Return [x, y] of the center of cell containing provided text 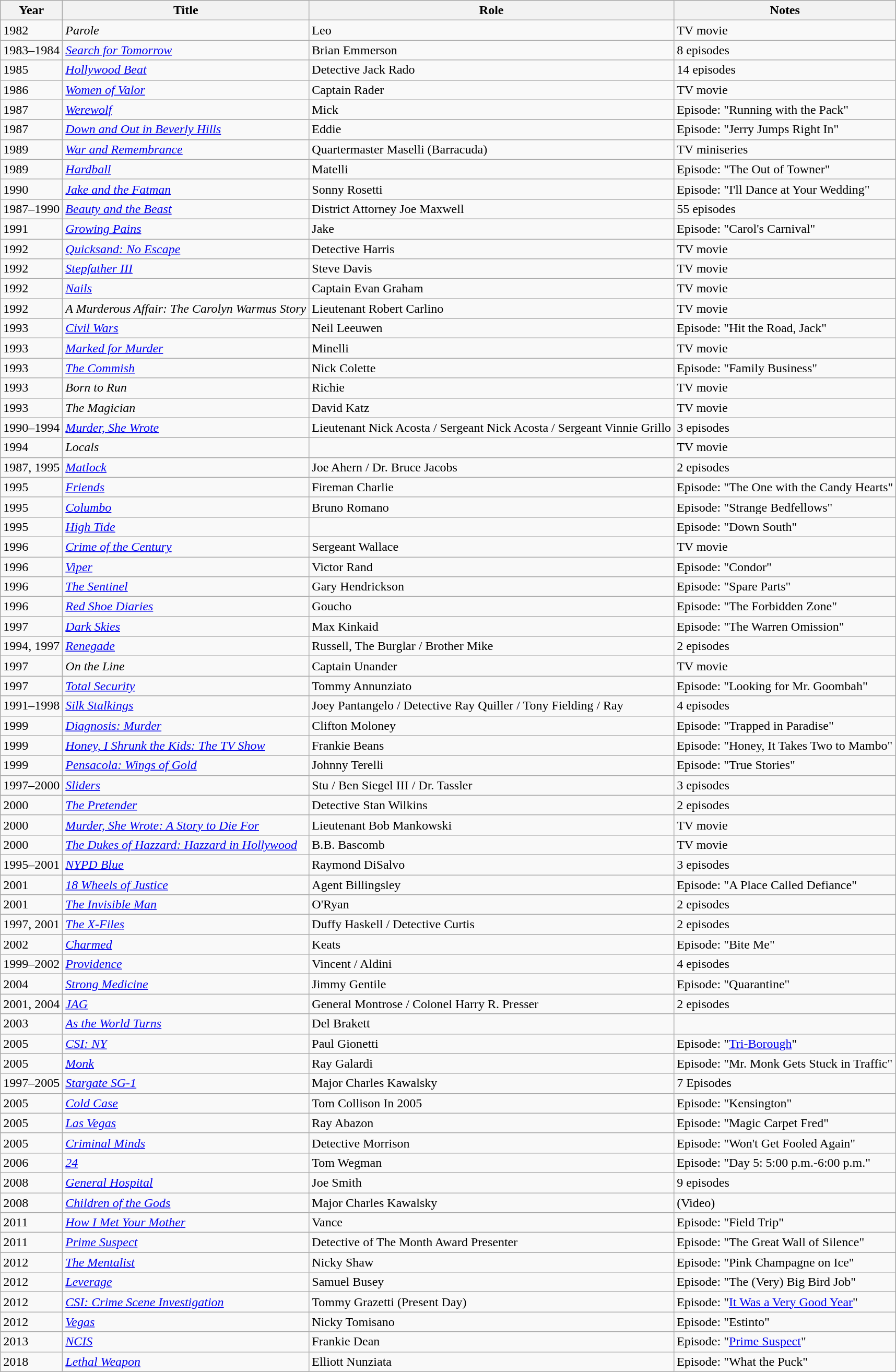
Episode: "Carol's Carnival" [785, 229]
Total Security [186, 686]
General Montrose / Colonel Harry R. Presser [492, 1004]
CSI: Crime Scene Investigation [186, 1302]
Episode: "Jerry Jumps Right In" [785, 129]
Tom Collison In 2005 [492, 1103]
Sonny Rosetti [492, 189]
The Sentinel [186, 587]
Tom Wegman [492, 1163]
On the Line [186, 666]
24 [186, 1163]
Crime of the Century [186, 547]
Matlock [186, 467]
Fireman Charlie [492, 487]
Pensacola: Wings of Gold [186, 765]
7 Episodes [785, 1083]
2003 [31, 1024]
Marked for Murder [186, 348]
Episode: "True Stories" [785, 765]
Joey Pantangelo / Detective Ray Quiller / Tony Fielding / Ray [492, 706]
1987–1990 [31, 209]
Episode: "Looking for Mr. Goombah" [785, 686]
1997–2000 [31, 785]
Joe Ahern / Dr. Bruce Jacobs [492, 467]
Murder, She Wrote [186, 428]
The Dukes of Hazzard: Hazzard in Hollywood [186, 845]
The Mentalist [186, 1262]
1995–2001 [31, 865]
2006 [31, 1163]
Lethal Weapon [186, 1362]
Monk [186, 1063]
Role [492, 10]
Leverage [186, 1282]
Episode: "The (Very) Big Bird Job" [785, 1282]
Growing Pains [186, 229]
Civil Wars [186, 328]
1994, 1997 [31, 646]
1990–1994 [31, 428]
Vincent / Aldini [492, 964]
Eddie [492, 129]
Episode: "Down South" [785, 527]
High Tide [186, 527]
Jake [492, 229]
Episode: "What the Puck" [785, 1362]
1986 [31, 90]
Lieutenant Nick Acosta / Sergeant Nick Acosta / Sergeant Vinnie Grillo [492, 428]
Del Brakett [492, 1024]
Episode: "Mr. Monk Gets Stuck in Traffic" [785, 1063]
Detective Morrison [492, 1143]
Strong Medicine [186, 984]
Bruno Romano [492, 507]
The Invisible Man [186, 905]
Search for Tomorrow [186, 50]
Lieutenant Robert Carlino [492, 309]
Detective Stan Wilkins [492, 805]
Vance [492, 1223]
Goucho [492, 607]
Duffy Haskell / Detective Curtis [492, 925]
The X-Files [186, 925]
Raymond DiSalvo [492, 865]
Hardball [186, 169]
Beauty and the Beast [186, 209]
Episode: "The Warren Omission" [785, 626]
Columbo [186, 507]
Title [186, 10]
Episode: "Honey, It Takes Two to Mambo" [785, 746]
The Magician [186, 408]
Episode: "The Forbidden Zone" [785, 607]
Criminal Minds [186, 1143]
How I Met Your Mother [186, 1223]
1987, 1995 [31, 467]
Captain Evan Graham [492, 289]
Children of the Gods [186, 1202]
Silk Stalkings [186, 706]
Episode: "Pink Champagne on Ice" [785, 1262]
Episode: "Family Business" [785, 368]
Minelli [492, 348]
9 episodes [785, 1182]
Quartermaster Maselli (Barracuda) [492, 149]
Captain Rader [492, 90]
14 episodes [785, 70]
Episode: "Quarantine" [785, 984]
NCIS [186, 1342]
Episode: "I'll Dance at Your Wedding" [785, 189]
The Commish [186, 368]
Mick [492, 110]
8 episodes [785, 50]
Dark Skies [186, 626]
A Murderous Affair: The Carolyn Warmus Story [186, 309]
Richie [492, 388]
2001, 2004 [31, 1004]
NYPD Blue [186, 865]
Episode: "The One with the Candy Hearts" [785, 487]
Honey, I Shrunk the Kids: The TV Show [186, 746]
1985 [31, 70]
Victor Rand [492, 566]
Werewolf [186, 110]
Tommy Grazetti (Present Day) [492, 1302]
TV miniseries [785, 149]
1990 [31, 189]
Episode: "A Place Called Defiance" [785, 885]
Cold Case [186, 1103]
As the World Turns [186, 1024]
1997–2005 [31, 1083]
2004 [31, 984]
18 Wheels of Justice [186, 885]
Nicky Shaw [492, 1262]
Murder, She Wrote: A Story to Die For [186, 825]
Ray Galardi [492, 1063]
B.B. Bascomb [492, 845]
Jake and the Fatman [186, 189]
Providence [186, 964]
Elliott Nunziata [492, 1362]
2018 [31, 1362]
Stargate SG-1 [186, 1083]
Stepfather III [186, 269]
Vegas [186, 1322]
1997, 2001 [31, 925]
Detective Jack Rado [492, 70]
Lieutenant Bob Mankowski [492, 825]
JAG [186, 1004]
Detective of The Month Award Presenter [492, 1243]
The Pretender [186, 805]
1982 [31, 30]
Nicky Tomisano [492, 1322]
Episode: "Day 5: 5:00 p.m.-6:00 p.m." [785, 1163]
1994 [31, 447]
1991–1998 [31, 706]
Frankie Dean [492, 1342]
Parole [186, 30]
Year [31, 10]
Neil Leeuwen [492, 328]
Tommy Annunziato [492, 686]
Quicksand: No Escape [186, 249]
District Attorney Joe Maxwell [492, 209]
55 episodes [785, 209]
Locals [186, 447]
Hollywood Beat [186, 70]
Paul Gionetti [492, 1044]
Keats [492, 944]
Captain Unander [492, 666]
Episode: "The Out of Towner" [785, 169]
Nails [186, 289]
Episode: "Spare Parts" [785, 587]
Diagnosis: Murder [186, 726]
Episode: "Field Trip" [785, 1223]
Friends [186, 487]
Matelli [492, 169]
General Hospital [186, 1182]
Red Shoe Diaries [186, 607]
2002 [31, 944]
Stu / Ben Siegel III / Dr. Tassler [492, 785]
Samuel Busey [492, 1282]
1991 [31, 229]
Clifton Moloney [492, 726]
Episode: "Kensington" [785, 1103]
Notes [785, 10]
Born to Run [186, 388]
Joe Smith [492, 1182]
Episode: "Trapped in Paradise" [785, 726]
Sliders [186, 785]
Episode: "Won't Get Fooled Again" [785, 1143]
Episode: "Bite Me" [785, 944]
Johnny Terelli [492, 765]
Brian Emmerson [492, 50]
1999–2002 [31, 964]
Episode: "The Great Wall of Silence" [785, 1243]
Charmed [186, 944]
Russell, The Burglar / Brother Mike [492, 646]
Episode: "Hit the Road, Jack" [785, 328]
Ray Abazon [492, 1123]
David Katz [492, 408]
Episode: "It Was a Very Good Year" [785, 1302]
Agent Billingsley [492, 885]
CSI: NY [186, 1044]
Detective Harris [492, 249]
Gary Hendrickson [492, 587]
Episode: "Estinto" [785, 1322]
(Video) [785, 1202]
Women of Valor [186, 90]
Steve Davis [492, 269]
Episode: "Strange Bedfellows" [785, 507]
Episode: "Magic Carpet Fred" [785, 1123]
Frankie Beans [492, 746]
Las Vegas [186, 1123]
O'Ryan [492, 905]
Episode: "Running with the Pack" [785, 110]
Sergeant Wallace [492, 547]
Down and Out in Beverly Hills [186, 129]
2013 [31, 1342]
War and Remembrance [186, 149]
Nick Colette [492, 368]
Jimmy Gentile [492, 984]
Leo [492, 30]
Viper [186, 566]
1983–1984 [31, 50]
Renegade [186, 646]
Episode: "Prime Suspect" [785, 1342]
Max Kinkaid [492, 626]
Prime Suspect [186, 1243]
Episode: "Tri-Borough" [785, 1044]
Episode: "Condor" [785, 566]
